Identify which cell holds the provided text, then report its [X, Y] central coordinate. 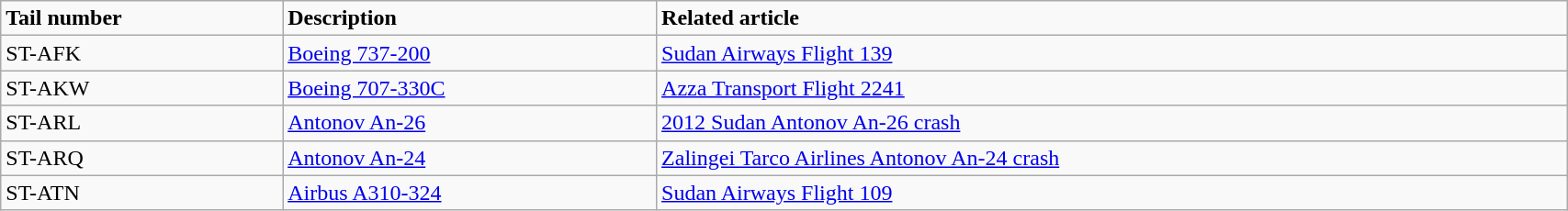
Boeing 707-330C [470, 88]
Antonov An-24 [470, 158]
Related article [1111, 18]
Sudan Airways Flight 109 [1111, 193]
Airbus A310-324 [470, 193]
Tail number [141, 18]
Zalingei Tarco Airlines Antonov An-24 crash [1111, 158]
ST-ARL [141, 123]
ST-AKW [141, 88]
Azza Transport Flight 2241 [1111, 88]
ST-ATN [141, 193]
ST-AFK [141, 53]
Description [470, 18]
Boeing 737-200 [470, 53]
Sudan Airways Flight 139 [1111, 53]
ST-ARQ [141, 158]
2012 Sudan Antonov An-26 crash [1111, 123]
Antonov An-26 [470, 123]
